Scan for the cell matching the given text and deliver its [x, y] coordinate at center. 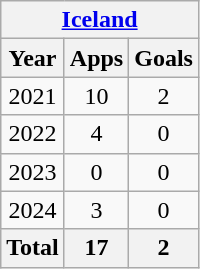
Total [33, 248]
Apps [96, 58]
2022 [33, 134]
2023 [33, 172]
Year [33, 58]
17 [96, 248]
10 [96, 96]
Iceland [100, 20]
3 [96, 210]
2024 [33, 210]
Goals [164, 58]
4 [96, 134]
2021 [33, 96]
